Return [x, y] of the center of cell containing provided text 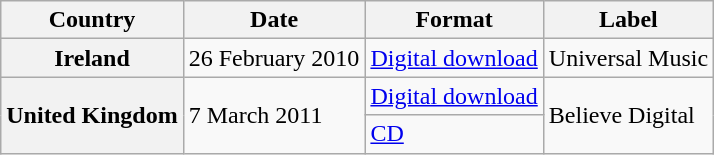
United Kingdom [92, 115]
Believe Digital [628, 115]
Country [92, 20]
Format [454, 20]
7 March 2011 [274, 115]
Universal Music [628, 58]
Ireland [92, 58]
26 February 2010 [274, 58]
CD [454, 134]
Label [628, 20]
Date [274, 20]
